Detect which cell encompasses the target text, then output its (x, y) center coordinate. 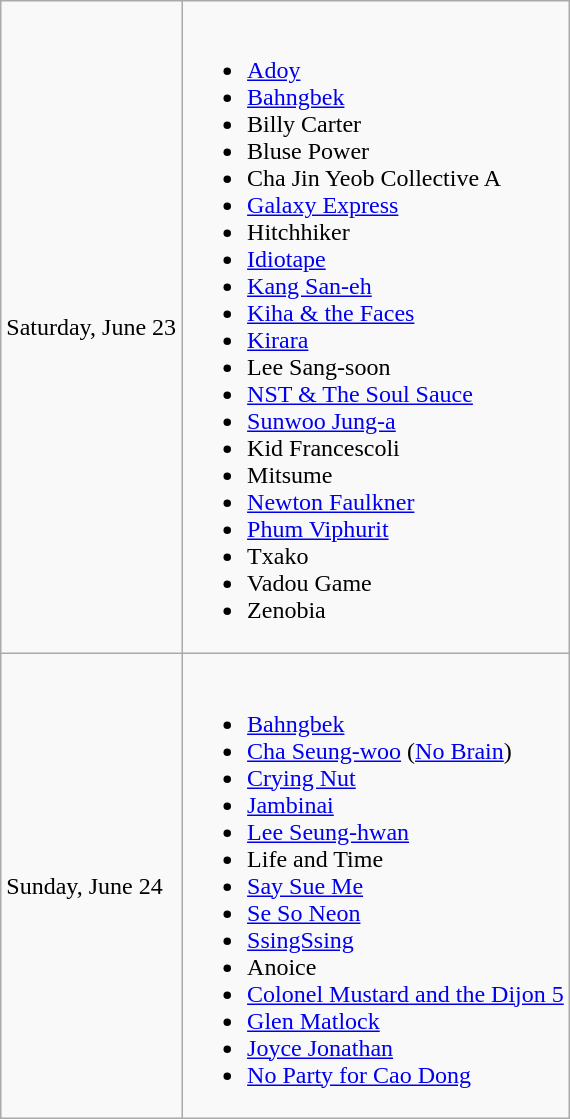
Sunday, June 24 (92, 886)
Saturday, June 23 (92, 328)
